From the cell containing the given text, extract its center point as [x, y] coordinate. 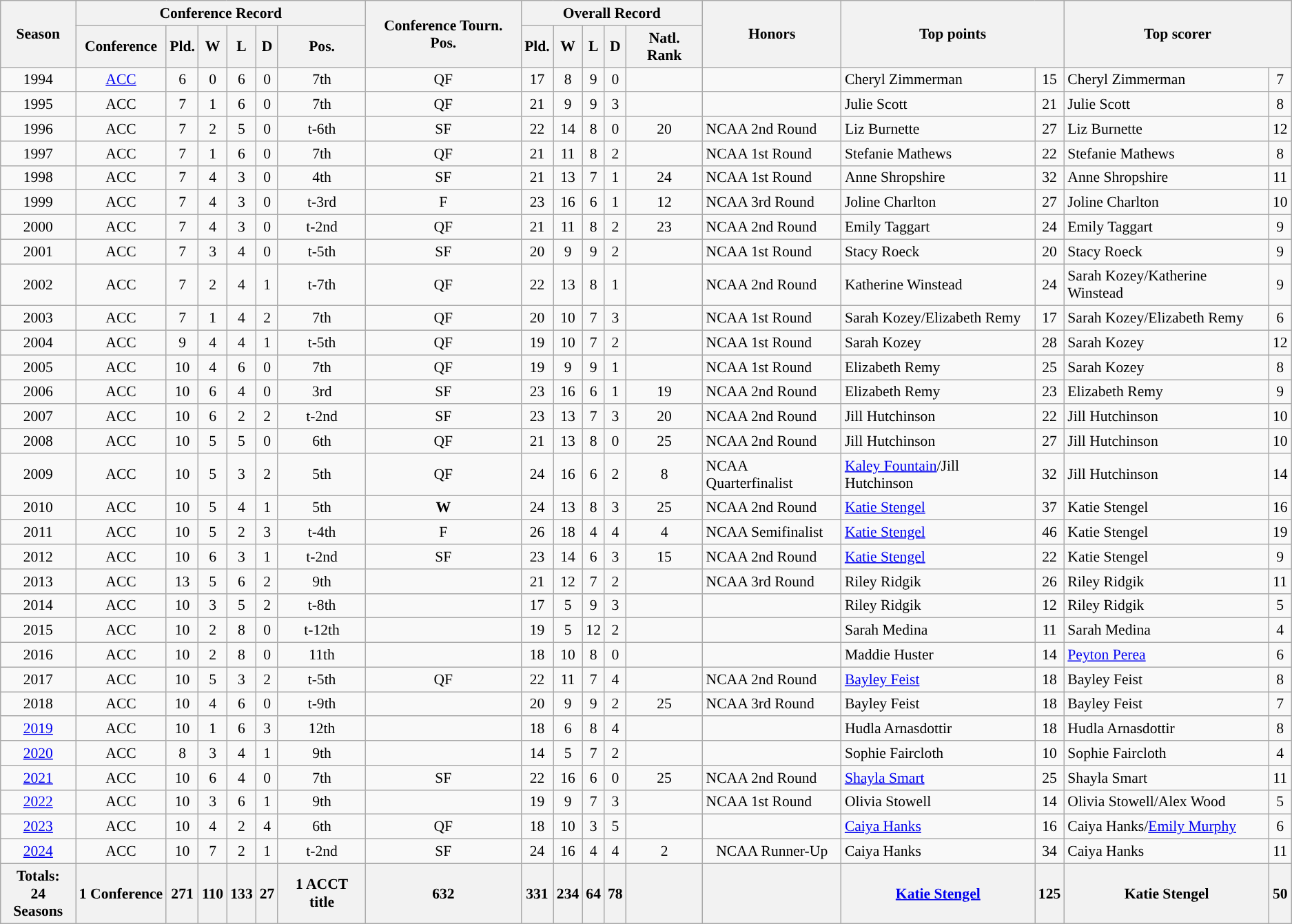
1999 [39, 203]
2016 [39, 655]
2013 [39, 582]
4th [321, 178]
1994 [39, 80]
331 [537, 893]
37 [1050, 508]
Katherine Winstead [939, 285]
2018 [39, 704]
2011 [39, 533]
Conference Tourn. Pos. [444, 34]
Totals:24 Seasons [39, 893]
2019 [39, 729]
Conference Record [221, 13]
1 ACCT title [321, 893]
t-12th [321, 630]
632 [444, 893]
2008 [39, 441]
2014 [39, 606]
2007 [39, 417]
2021 [39, 778]
Honors [772, 34]
t-8th [321, 606]
50 [1280, 893]
125 [1050, 893]
11th [321, 655]
Season [39, 34]
t-9th [321, 704]
NCAA Runner-Up [772, 852]
34 [1050, 852]
78 [615, 893]
1995 [39, 105]
1997 [39, 154]
2015 [39, 630]
2006 [39, 392]
2003 [39, 318]
Caiya Hanks/Emily Murphy [1167, 827]
46 [1050, 533]
2009 [39, 474]
t-3rd [321, 203]
t-4th [321, 533]
Sarah Kozey/Katherine Winstead [1167, 285]
271 [182, 893]
12th [321, 729]
28 [1050, 343]
110 [212, 893]
64 [593, 893]
2000 [39, 227]
Maddie Huster [939, 655]
Overall Record [612, 13]
NCAA Semifinalist [772, 533]
2020 [39, 753]
2005 [39, 367]
1998 [39, 178]
Peyton Perea [1167, 655]
3rd [321, 392]
2002 [39, 285]
t-6th [321, 129]
2023 [39, 827]
2017 [39, 679]
2024 [39, 852]
Kaley Fountain/Jill Hutchinson [939, 474]
Top scorer [1177, 34]
Pos. [321, 47]
2022 [39, 802]
Natl. Rank [664, 47]
NCAA Quarterfinalist [772, 474]
133 [241, 893]
1 Conference [121, 893]
2012 [39, 557]
t-7th [321, 285]
2001 [39, 251]
1996 [39, 129]
Olivia Stowell/Alex Wood [1167, 802]
2004 [39, 343]
Olivia Stowell [939, 802]
Conference [121, 47]
234 [568, 893]
2010 [39, 508]
Top points [952, 34]
